Return the (x, y) coordinate for the center point of the cell that contains the specified text.  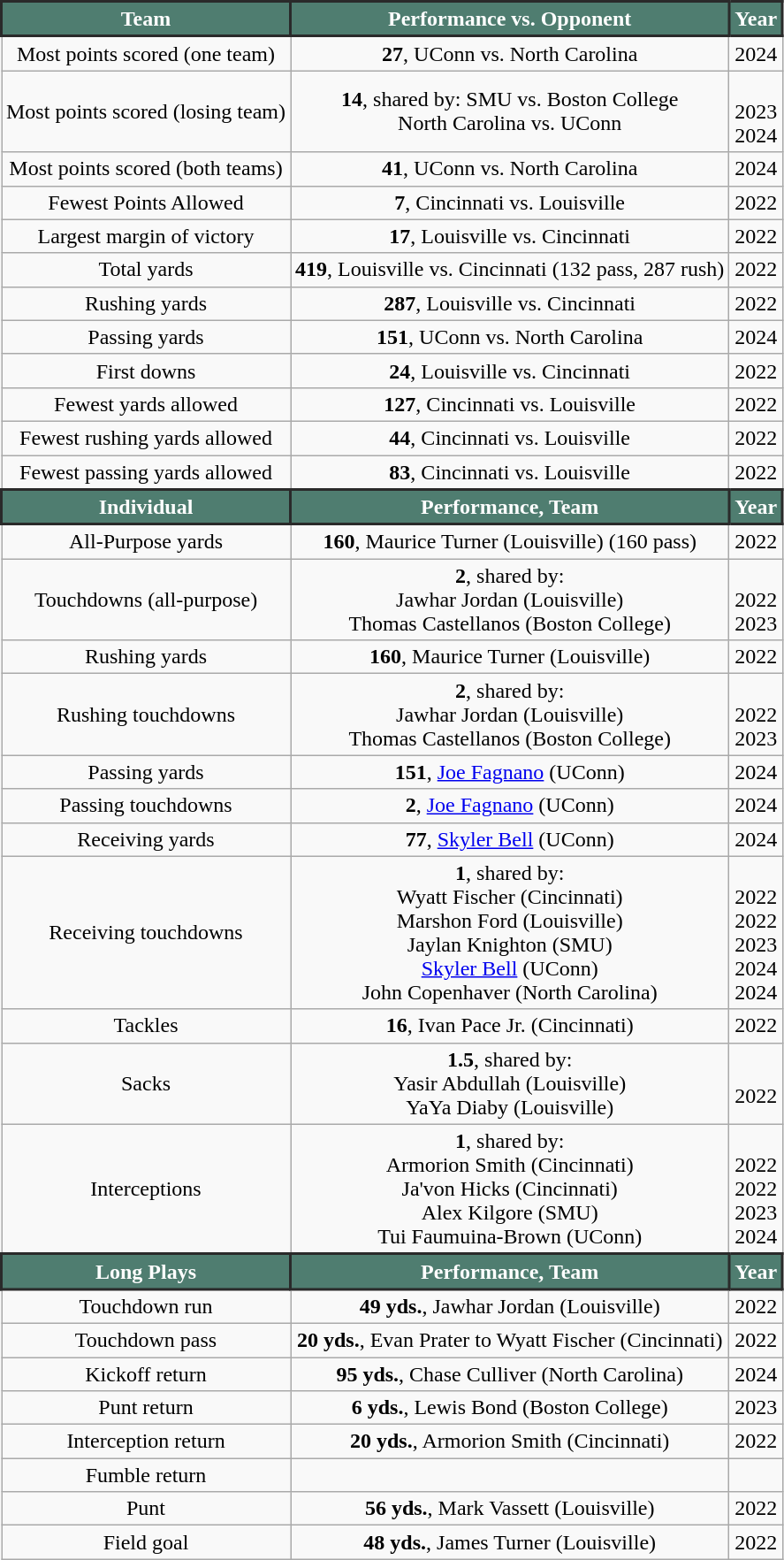
48 yds., James Turner (Louisville) (510, 1542)
Most points scored (one team) (147, 53)
Kickoff return (147, 1373)
Receiving touchdowns (147, 932)
2022202220232024 (757, 1189)
Interceptions (147, 1189)
16, Ivan Pace Jr. (Cincinnati) (510, 1026)
77, Skyler Bell (UConn) (510, 839)
17, Louisville vs. Cincinnati (510, 236)
Fewest passing yards allowed (147, 472)
1.5, shared by:Yasir Abdullah (Louisville)YaYa Diaby (Louisville) (510, 1083)
Receiving yards (147, 839)
56 yds., Mark Vassett (Louisville) (510, 1509)
160, Maurice Turner (Louisville) (160 pass) (510, 541)
1, shared by:Wyatt Fischer (Cincinnati)Marshon Ford (Louisville)Jaylan Knighton (SMU)Skyler Bell (UConn)John Copenhaver (North Carolina) (510, 932)
Fewest yards allowed (147, 404)
Fewest rushing yards allowed (147, 438)
Passing touchdowns (147, 806)
Punt return (147, 1408)
All-Purpose yards (147, 541)
Tackles (147, 1026)
Punt (147, 1509)
2023 (757, 1408)
7, Cincinnati vs. Louisville (510, 203)
20 yds., Evan Prater to Wyatt Fischer (Cincinnati) (510, 1340)
Fumble return (147, 1475)
49 yds., Jawhar Jordan (Louisville) (510, 1307)
Rushing touchdowns (147, 715)
Performance vs. Opponent (510, 19)
Field goal (147, 1542)
20222022202320242024 (757, 932)
83, Cincinnati vs. Louisville (510, 472)
44, Cincinnati vs. Louisville (510, 438)
20 yds., Armorion Smith (Cincinnati) (510, 1441)
1, shared by:Armorion Smith (Cincinnati)Ja'von Hicks (Cincinnati)Alex Kilgore (SMU)Tui Faumuina-Brown (UConn) (510, 1189)
14, shared by: SMU vs. Boston CollegeNorth Carolina vs. UConn (510, 111)
151, UConn vs. North Carolina (510, 337)
Most points scored (both teams) (147, 169)
Total yards (147, 270)
151, Joe Fagnano (UConn) (510, 772)
Touchdowns (all-purpose) (147, 600)
Team (147, 19)
Touchdown pass (147, 1340)
419, Louisville vs. Cincinnati (132 pass, 287 rush) (510, 270)
Touchdown run (147, 1307)
Sacks (147, 1083)
First downs (147, 371)
127, Cincinnati vs. Louisville (510, 404)
160, Maurice Turner (Louisville) (510, 657)
95 yds., Chase Culliver (North Carolina) (510, 1373)
Largest margin of victory (147, 236)
6 yds., Lewis Bond (Boston College) (510, 1408)
287, Louisville vs. Cincinnati (510, 303)
Long Plays (147, 1272)
Fewest Points Allowed (147, 203)
41, UConn vs. North Carolina (510, 169)
Most points scored (losing team) (147, 111)
27, UConn vs. North Carolina (510, 53)
Individual (147, 507)
Interception return (147, 1441)
24, Louisville vs. Cincinnati (510, 371)
2, Joe Fagnano (UConn) (510, 806)
20232024 (757, 111)
